Extract the [x, y] coordinate from the center of the cell holding the provided text.  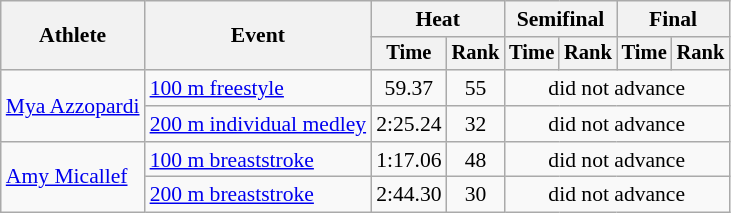
Heat [438, 19]
48 [476, 160]
30 [476, 195]
59.37 [408, 88]
55 [476, 88]
Event [258, 36]
200 m individual medley [258, 124]
Amy Micallef [73, 178]
200 m breaststroke [258, 195]
2:25.24 [408, 124]
Athlete [73, 36]
32 [476, 124]
1:17.06 [408, 160]
100 m breaststroke [258, 160]
100 m freestyle [258, 88]
2:44.30 [408, 195]
Semifinal [560, 19]
Mya Azzopardi [73, 106]
Final [673, 19]
